From the cell containing the given text, extract its center point as (x, y) coordinate. 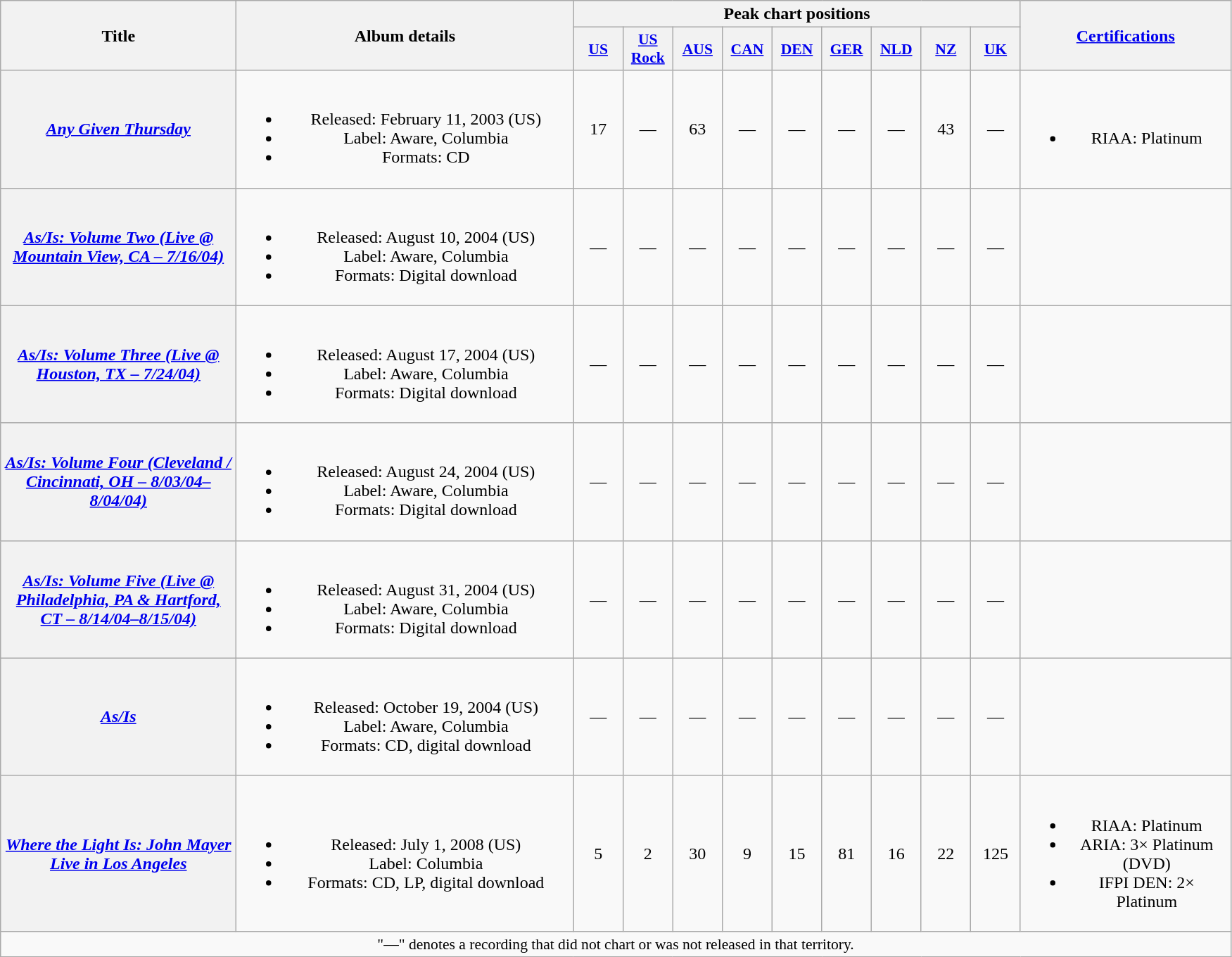
Released: July 1, 2008 (US)Label: ColumbiaFormats: CD, LP, digital download (405, 853)
Released: August 10, 2004 (US)Label: Aware, ColumbiaFormats: Digital download (405, 246)
Album details (405, 35)
2 (647, 853)
Released: August 24, 2004 (US)Label: Aware, ColumbiaFormats: Digital download (405, 481)
125 (996, 853)
15 (796, 853)
RIAA: PlatinumARIA: 3× Platinum (DVD)IFPI DEN: 2× Platinum (1126, 853)
GER (847, 49)
Released: August 31, 2004 (US)Label: Aware, ColumbiaFormats: Digital download (405, 600)
Certifications (1126, 35)
43 (946, 129)
As/Is: Volume Three (Live @ Houston, TX – 7/24/04) (118, 365)
NZ (946, 49)
Released: February 11, 2003 (US)Label: Aware, ColumbiaFormats: CD (405, 129)
9 (747, 853)
CAN (747, 49)
UK (996, 49)
17 (598, 129)
RIAA: Platinum (1126, 129)
Any Given Thursday (118, 129)
As/Is: Volume Four (Cleveland / Cincinnati, OH – 8/03/04–8/04/04) (118, 481)
Released: October 19, 2004 (US)Label: Aware, ColumbiaFormats: CD, digital download (405, 716)
63 (698, 129)
AUS (698, 49)
Title (118, 35)
USRock (647, 49)
As/Is (118, 716)
As/Is: Volume Two (Live @ Mountain View, CA – 7/16/04) (118, 246)
30 (698, 853)
As/Is: Volume Five (Live @ Philadelphia, PA & Hartford, CT – 8/14/04–8/15/04) (118, 600)
"—" denotes a recording that did not chart or was not released in that territory. (616, 944)
22 (946, 853)
81 (847, 853)
16 (896, 853)
Where the Light Is: John Mayer Live in Los Angeles (118, 853)
5 (598, 853)
US (598, 49)
Peak chart positions (796, 14)
DEN (796, 49)
NLD (896, 49)
Released: August 17, 2004 (US)Label: Aware, ColumbiaFormats: Digital download (405, 365)
